Extract the (x, y) coordinate from the center of the cell holding the provided text.  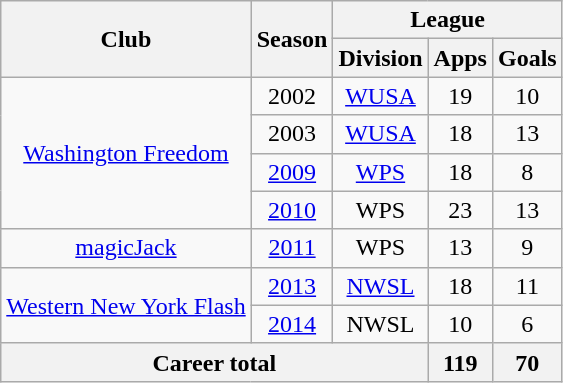
2011 (292, 248)
Division (380, 58)
Career total (214, 362)
Western New York Flash (126, 305)
6 (527, 324)
119 (460, 362)
magicJack (126, 248)
2014 (292, 324)
League (448, 20)
19 (460, 96)
Washington Freedom (126, 153)
2003 (292, 134)
2010 (292, 210)
2002 (292, 96)
8 (527, 172)
Club (126, 39)
Goals (527, 58)
9 (527, 248)
70 (527, 362)
23 (460, 210)
Season (292, 39)
Apps (460, 58)
11 (527, 286)
2013 (292, 286)
2009 (292, 172)
